Identify which cell holds the provided text, then report its [X, Y] central coordinate. 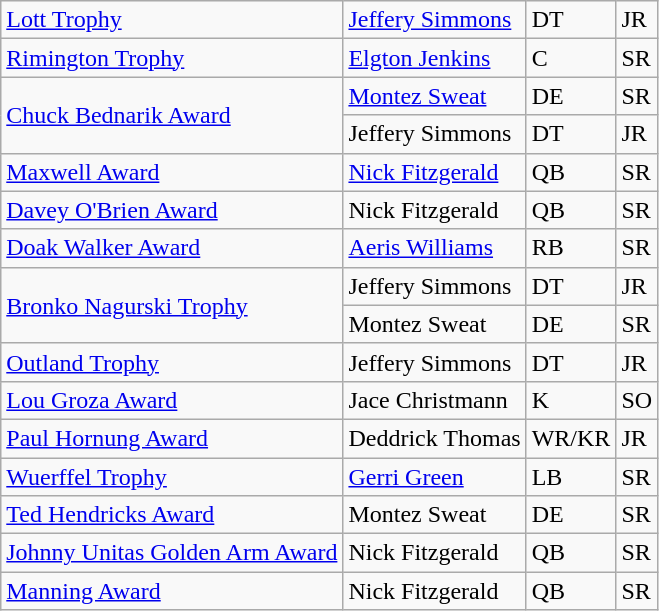
Jace Christmann [434, 400]
Wuerffel Trophy [172, 477]
LB [571, 477]
Rimington Trophy [172, 58]
Outland Trophy [172, 362]
Bronko Nagurski Trophy [172, 305]
Ted Hendricks Award [172, 515]
Davey O'Brien Award [172, 210]
RB [571, 248]
Aeris Williams [434, 248]
SO [637, 400]
Lou Groza Award [172, 400]
Doak Walker Award [172, 248]
Paul Hornung Award [172, 438]
C [571, 58]
Chuck Bednarik Award [172, 115]
Maxwell Award [172, 172]
Elgton Jenkins [434, 58]
K [571, 400]
Gerri Green [434, 477]
WR/KR [571, 438]
Manning Award [172, 591]
Johnny Unitas Golden Arm Award [172, 553]
Lott Trophy [172, 20]
Deddrick Thomas [434, 438]
